Search for the cell housing the specified text and yield its (X, Y) center coordinate. 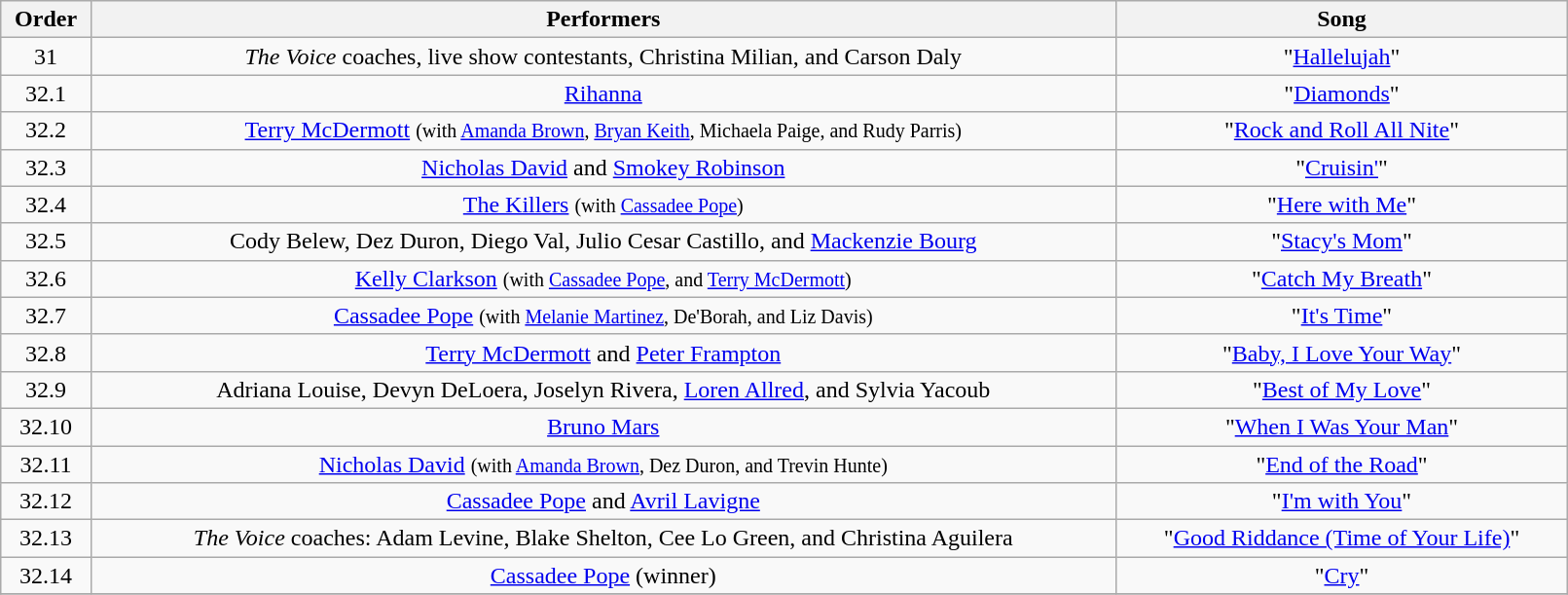
32.7 (47, 316)
"Cruisin'" (1341, 167)
"Here with Me" (1341, 205)
32.9 (47, 390)
32.5 (47, 242)
"Stacy's Mom" (1341, 242)
"I'm with You" (1341, 502)
Cassadee Pope (with Melanie Martinez, De'Borah, and Liz Davis) (603, 316)
Terry McDermott (with Amanda Brown, Bryan Keith, Michaela Paige, and Rudy Parris) (603, 130)
"Catch My Breath" (1341, 279)
"Good Riddance (Time of Your Life)" (1341, 539)
32.10 (47, 427)
Terry McDermott and Peter Frampton (603, 353)
32.6 (47, 279)
32.1 (47, 93)
32.4 (47, 205)
Performers (603, 19)
Adriana Louise, Devyn DeLoera, Joselyn Rivera, Loren Allred, and Sylvia Yacoub (603, 390)
Song (1341, 19)
32.13 (47, 539)
"When I Was Your Man" (1341, 427)
"End of the Road" (1341, 465)
"Hallelujah" (1341, 56)
"Cry" (1341, 576)
"Baby, I Love Your Way" (1341, 353)
The Killers (with Cassadee Pope) (603, 205)
Cody Belew, Dez Duron, Diego Val, Julio Cesar Castillo, and Mackenzie Bourg (603, 242)
Cassadee Pope (winner) (603, 576)
Nicholas David (with Amanda Brown, Dez Duron, and Trevin Hunte) (603, 465)
"Rock and Roll All Nite" (1341, 130)
Kelly Clarkson (with Cassadee Pope, and Terry McDermott) (603, 279)
32.12 (47, 502)
Cassadee Pope and Avril Lavigne (603, 502)
Order (47, 19)
32.11 (47, 465)
"Diamonds" (1341, 93)
32.14 (47, 576)
32.2 (47, 130)
32.3 (47, 167)
32.8 (47, 353)
The Voice coaches, live show contestants, Christina Milian, and Carson Daly (603, 56)
31 (47, 56)
Bruno Mars (603, 427)
The Voice coaches: Adam Levine, Blake Shelton, Cee Lo Green, and Christina Aguilera (603, 539)
Rihanna (603, 93)
Nicholas David and Smokey Robinson (603, 167)
"It's Time" (1341, 316)
"Best of My Love" (1341, 390)
